From the cell containing the given text, extract its center point as (X, Y) coordinate. 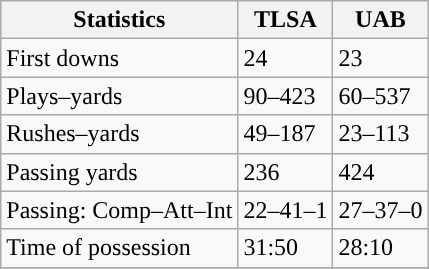
31:50 (286, 248)
60–537 (380, 96)
424 (380, 172)
Plays–yards (120, 96)
Passing: Comp–Att–Int (120, 210)
Time of possession (120, 248)
27–37–0 (380, 210)
24 (286, 58)
90–423 (286, 96)
23–113 (380, 134)
Statistics (120, 20)
First downs (120, 58)
Rushes–yards (120, 134)
49–187 (286, 134)
23 (380, 58)
236 (286, 172)
TLSA (286, 20)
22–41–1 (286, 210)
28:10 (380, 248)
Passing yards (120, 172)
UAB (380, 20)
